Return (X, Y) of the center of cell containing provided text 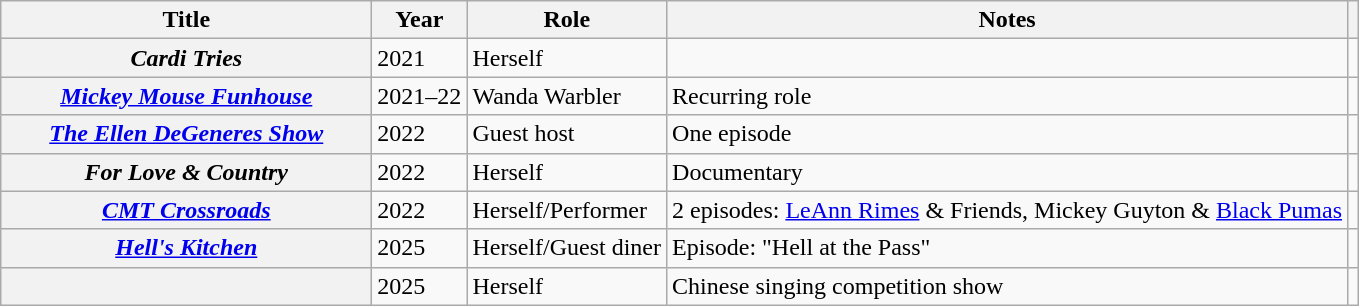
2021 (420, 58)
Role (567, 20)
Guest host (567, 134)
2 episodes: LeAnn Rimes & Friends, Mickey Guyton & Black Pumas (1008, 210)
Cardi Tries (186, 58)
Hell's Kitchen (186, 248)
Notes (1008, 20)
Mickey Mouse Funhouse (186, 96)
2021–22 (420, 96)
Herself/Guest diner (567, 248)
Documentary (1008, 172)
Recurring role (1008, 96)
Herself/Performer (567, 210)
Episode: "Hell at the Pass" (1008, 248)
Title (186, 20)
Wanda Warbler (567, 96)
The Ellen DeGeneres Show (186, 134)
For Love & Country (186, 172)
Year (420, 20)
Chinese singing competition show (1008, 286)
One episode (1008, 134)
CMT Crossroads (186, 210)
